Find where the given text appears and provide that cell's center as [x, y] coordinate. 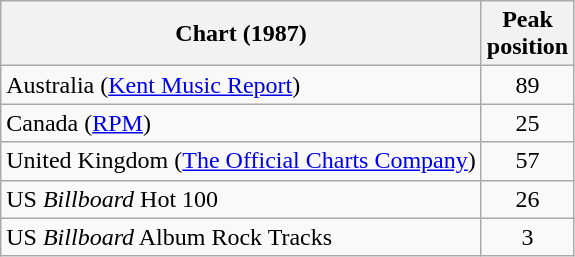
89 [527, 85]
26 [527, 199]
Peakposition [527, 34]
United Kingdom (The Official Charts Company) [242, 161]
Canada (RPM) [242, 123]
25 [527, 123]
US Billboard Hot 100 [242, 199]
57 [527, 161]
3 [527, 237]
US Billboard Album Rock Tracks [242, 237]
Australia (Kent Music Report) [242, 85]
Chart (1987) [242, 34]
